For the text-containing cell, return its midpoint in (x, y) coordinate format. 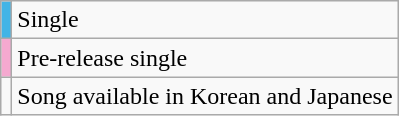
Single (205, 20)
Song available in Korean and Japanese (205, 96)
Pre-release single (205, 58)
